Determine the (X, Y) coordinate at the center of the cell enclosing the given text.  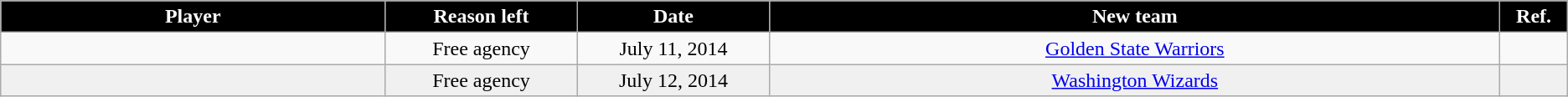
Date (673, 17)
Reason left (482, 17)
Ref. (1534, 17)
July 12, 2014 (673, 80)
Washington Wizards (1135, 80)
New team (1135, 17)
July 11, 2014 (673, 48)
Player (193, 17)
Golden State Warriors (1135, 48)
